From the cell containing the given text, extract its center point as [X, Y] coordinate. 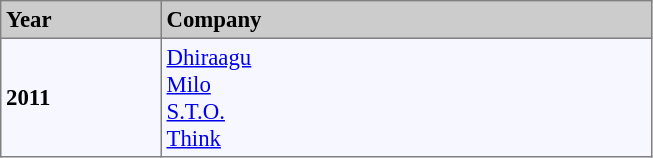
Year [81, 20]
DhiraaguMiloS.T.O.Think [406, 97]
Company [406, 20]
2011 [81, 97]
